Detect which cell encompasses the target text, then output its (x, y) center coordinate. 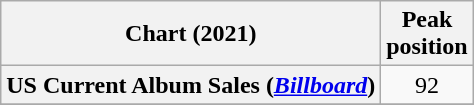
Chart (2021) (191, 34)
US Current Album Sales (Billboard) (191, 85)
Peak position (427, 34)
92 (427, 85)
